Return the (X, Y) coordinate for the center point of the cell that contains the specified text.  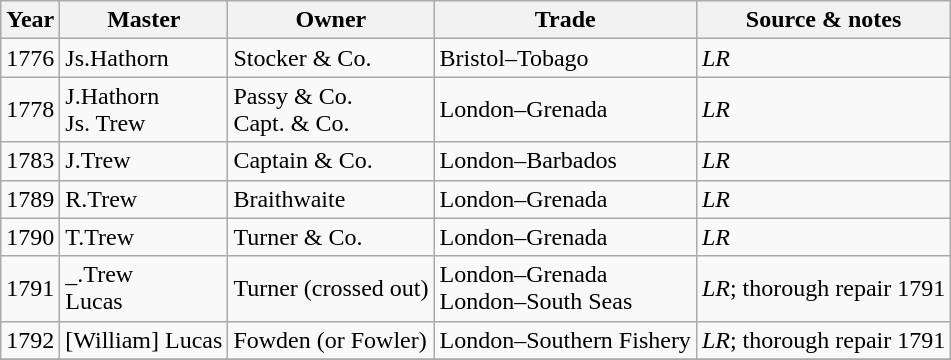
1789 (30, 199)
J.HathornJs. Trew (144, 110)
Braithwaite (331, 199)
London–GrenadaLondon–South Seas (565, 288)
J.Trew (144, 161)
London–Southern Fishery (565, 340)
R.Trew (144, 199)
Passy & Co.Capt. & Co. (331, 110)
Year (30, 20)
1776 (30, 58)
Owner (331, 20)
Bristol–Tobago (565, 58)
T.Trew (144, 237)
1791 (30, 288)
_.TrewLucas (144, 288)
London–Barbados (565, 161)
[William] Lucas (144, 340)
Turner & Co. (331, 237)
Captain & Co. (331, 161)
Stocker & Co. (331, 58)
Source & notes (823, 20)
Fowden (or Fowler) (331, 340)
Turner (crossed out) (331, 288)
1783 (30, 161)
Js.Hathorn (144, 58)
Master (144, 20)
1790 (30, 237)
1778 (30, 110)
1792 (30, 340)
Trade (565, 20)
